Capture the cell that displays the provided text and extract its (X, Y) central coordinate. 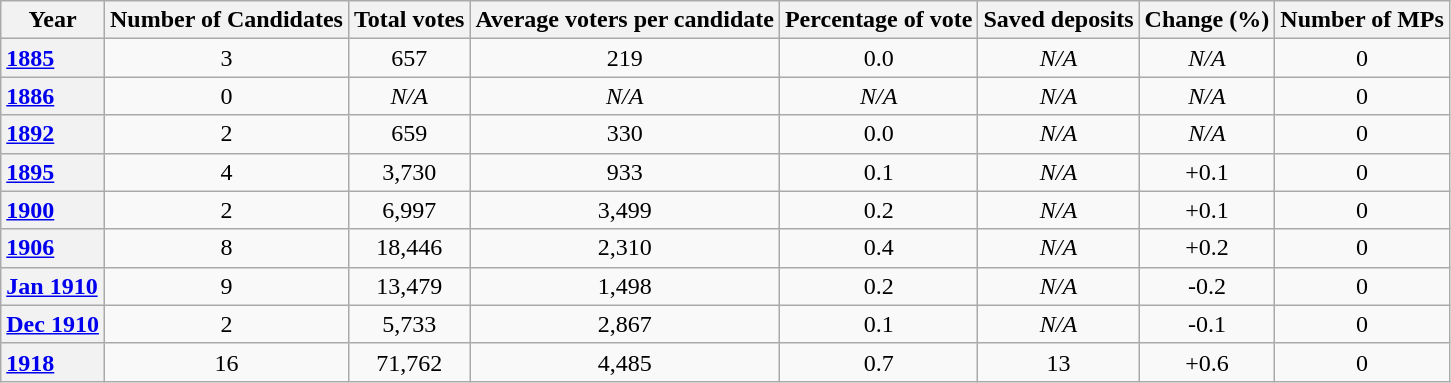
657 (409, 58)
3 (226, 58)
1900 (53, 210)
Dec 1910 (53, 324)
1906 (53, 248)
3,730 (409, 172)
330 (624, 134)
5,733 (409, 324)
Change (%) (1207, 20)
1,498 (624, 286)
1885 (53, 58)
1892 (53, 134)
8 (226, 248)
4 (226, 172)
3,499 (624, 210)
219 (624, 58)
Saved deposits (1058, 20)
Year (53, 20)
18,446 (409, 248)
13,479 (409, 286)
2,310 (624, 248)
-0.2 (1207, 286)
1895 (53, 172)
1886 (53, 96)
659 (409, 134)
6,997 (409, 210)
1918 (53, 362)
71,762 (409, 362)
4,485 (624, 362)
Total votes (409, 20)
9 (226, 286)
13 (1058, 362)
Percentage of vote (878, 20)
+0.2 (1207, 248)
-0.1 (1207, 324)
Jan 1910 (53, 286)
Number of MPs (1362, 20)
Number of Candidates (226, 20)
933 (624, 172)
2,867 (624, 324)
16 (226, 362)
+0.6 (1207, 362)
Average voters per candidate (624, 20)
0.4 (878, 248)
0.7 (878, 362)
